Identify which cell holds the provided text, then report its (X, Y) central coordinate. 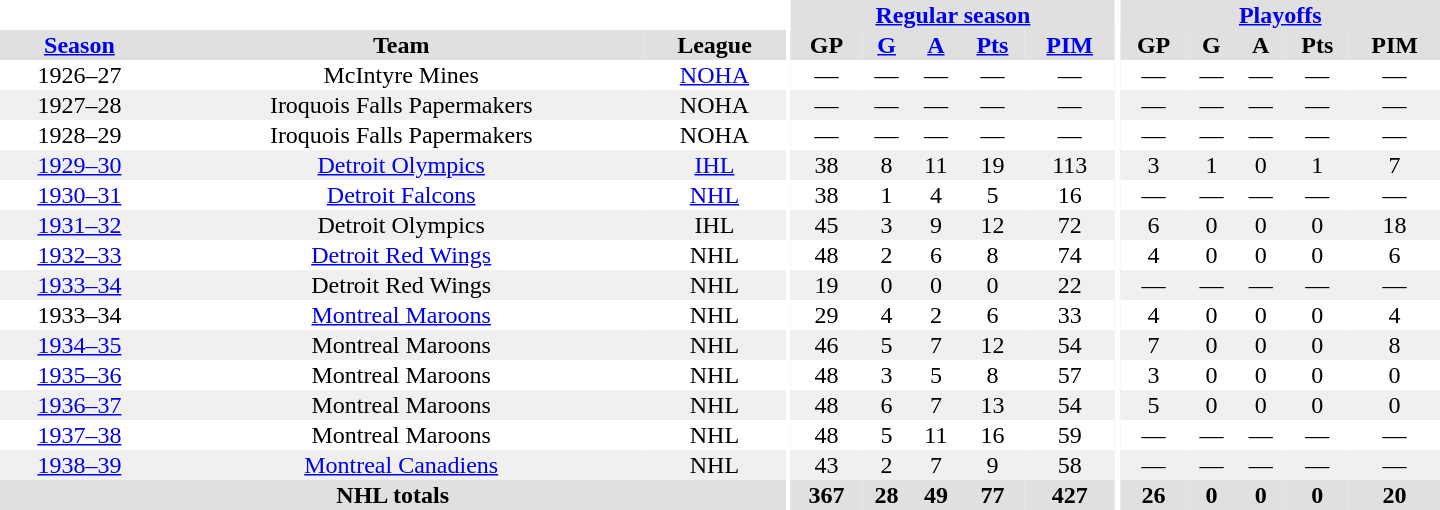
29 (826, 315)
League (715, 45)
1938–39 (80, 465)
1928–29 (80, 135)
20 (1394, 495)
McIntyre Mines (402, 75)
Detroit Falcons (402, 195)
33 (1070, 315)
58 (1070, 465)
1926–27 (80, 75)
43 (826, 465)
1929–30 (80, 165)
28 (886, 495)
1934–35 (80, 345)
45 (826, 225)
77 (993, 495)
367 (826, 495)
46 (826, 345)
74 (1070, 255)
1937–38 (80, 435)
1935–36 (80, 375)
49 (936, 495)
13 (993, 405)
Regular season (953, 15)
NHL totals (392, 495)
Playoffs (1280, 15)
1931–32 (80, 225)
26 (1153, 495)
1927–28 (80, 105)
1932–33 (80, 255)
Season (80, 45)
57 (1070, 375)
72 (1070, 225)
1930–31 (80, 195)
18 (1394, 225)
Team (402, 45)
Montreal Canadiens (402, 465)
113 (1070, 165)
427 (1070, 495)
1936–37 (80, 405)
59 (1070, 435)
22 (1070, 285)
